Provide the (x, y) coordinate of the cell's center where the given text is located.  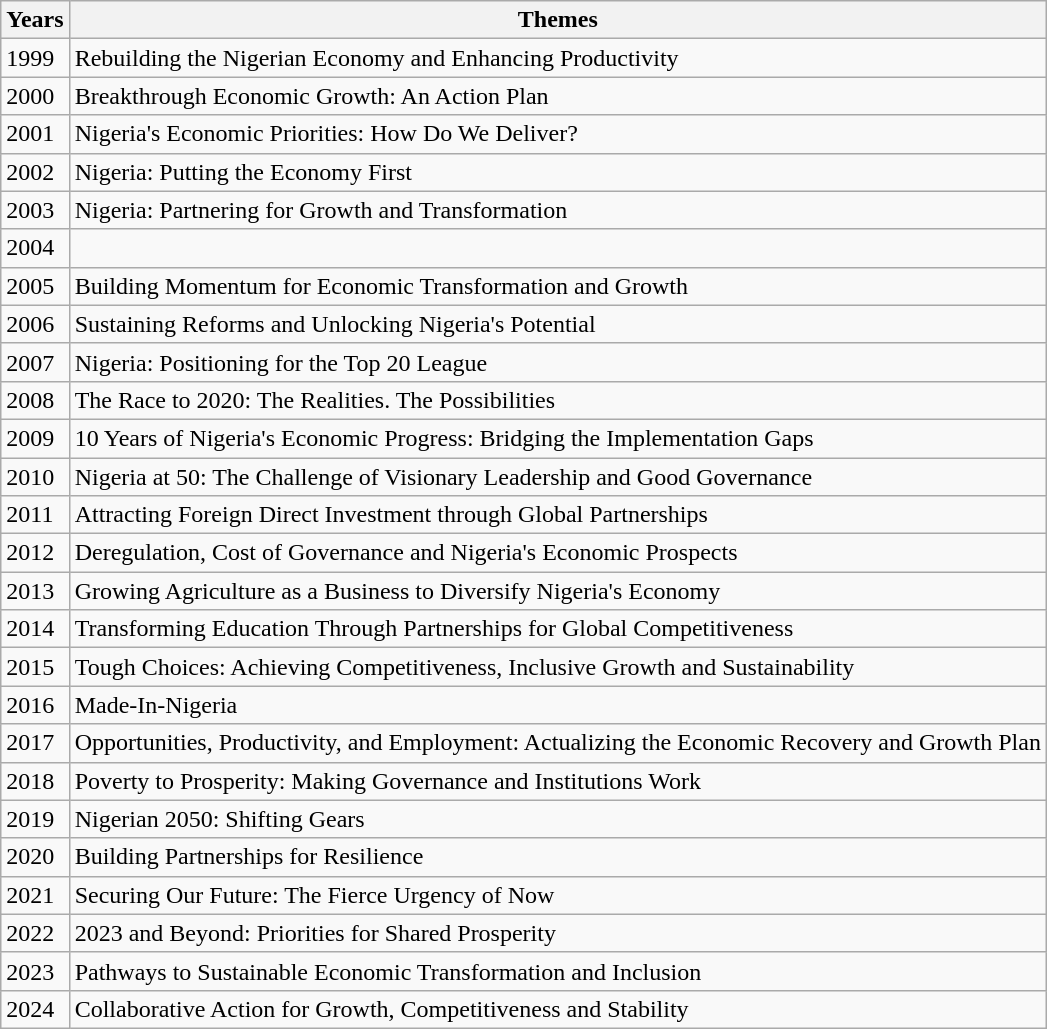
2005 (35, 286)
Themes (558, 20)
Nigeria: Positioning for the Top 20 League (558, 362)
Opportunities, Productivity, and Employment: Actualizing the Economic Recovery and Growth Plan (558, 743)
2024 (35, 1009)
2022 (35, 933)
Poverty to Prosperity: Making Governance and Institutions Work (558, 781)
2019 (35, 819)
2004 (35, 248)
2012 (35, 553)
Rebuilding the Nigerian Economy and Enhancing Productivity (558, 58)
2003 (35, 210)
Nigeria at 50: The Challenge of Visionary Leadership and Good Governance (558, 477)
2018 (35, 781)
Breakthrough Economic Growth: An Action Plan (558, 96)
2000 (35, 96)
2007 (35, 362)
2011 (35, 515)
Growing Agriculture as a Business to Diversify Nigeria's Economy (558, 591)
Deregulation, Cost of Governance and Nigeria's Economic Prospects (558, 553)
Years (35, 20)
2006 (35, 324)
Made-In-Nigeria (558, 705)
Tough Choices: Achieving Competitiveness, Inclusive Growth and Sustainability (558, 667)
Nigerian 2050: Shifting Gears (558, 819)
2023 (35, 971)
Securing Our Future: The Fierce Urgency of Now (558, 895)
Collaborative Action for Growth, Competitiveness and Stability (558, 1009)
Building Momentum for Economic Transformation and Growth (558, 286)
Nigeria's Economic Priorities: How Do We Deliver? (558, 134)
10 Years of Nigeria's Economic Progress: Bridging the Implementation Gaps (558, 438)
The Race to 2020: The Realities. The Possibilities (558, 400)
2021 (35, 895)
2002 (35, 172)
2008 (35, 400)
2020 (35, 857)
Pathways to Sustainable Economic Transformation and Inclusion (558, 971)
1999 (35, 58)
Building Partnerships for Resilience (558, 857)
Sustaining Reforms and Unlocking Nigeria's Potential (558, 324)
2017 (35, 743)
2001 (35, 134)
Nigeria: Putting the Economy First (558, 172)
2016 (35, 705)
2013 (35, 591)
2010 (35, 477)
2023 and Beyond: Priorities for Shared Prosperity (558, 933)
Attracting Foreign Direct Investment through Global Partnerships (558, 515)
2014 (35, 629)
2015 (35, 667)
Transforming Education Through Partnerships for Global Competitiveness (558, 629)
2009 (35, 438)
Nigeria: Partnering for Growth and Transformation (558, 210)
